Output the [x, y] coordinate of the center of the cell containing the given text.  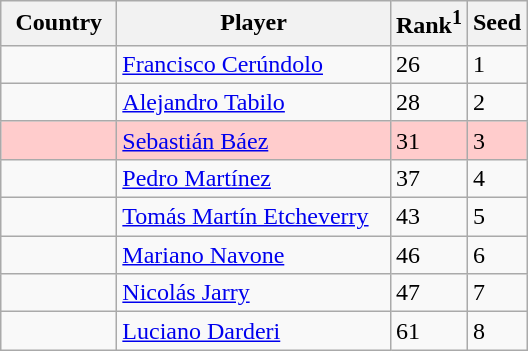
26 [428, 64]
Sebastián Báez [254, 140]
7 [496, 293]
Player [254, 24]
31 [428, 140]
8 [496, 331]
Alejandro Tabilo [254, 102]
4 [496, 178]
43 [428, 217]
Mariano Navone [254, 255]
Nicolás Jarry [254, 293]
37 [428, 178]
46 [428, 255]
3 [496, 140]
Francisco Cerúndolo [254, 64]
Luciano Darderi [254, 331]
Seed [496, 24]
47 [428, 293]
2 [496, 102]
5 [496, 217]
Rank1 [428, 24]
28 [428, 102]
Tomás Martín Etcheverry [254, 217]
Pedro Martínez [254, 178]
1 [496, 64]
61 [428, 331]
Country [59, 24]
6 [496, 255]
